For the text-containing cell, return its midpoint in [x, y] coordinate format. 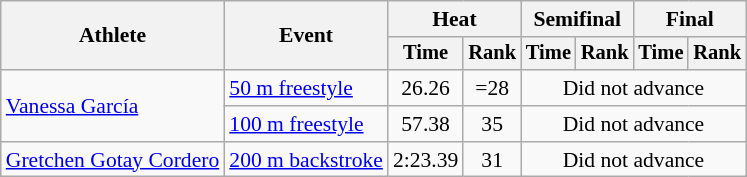
57.38 [426, 124]
Semifinal [577, 19]
Final [689, 19]
Vanessa García [113, 106]
100 m freestyle [306, 124]
26.26 [426, 88]
50 m freestyle [306, 88]
=28 [492, 88]
35 [492, 124]
Heat [454, 19]
Event [306, 36]
Athlete [113, 36]
